Provide the (X, Y) coordinate of the cell's center where the given text is located.  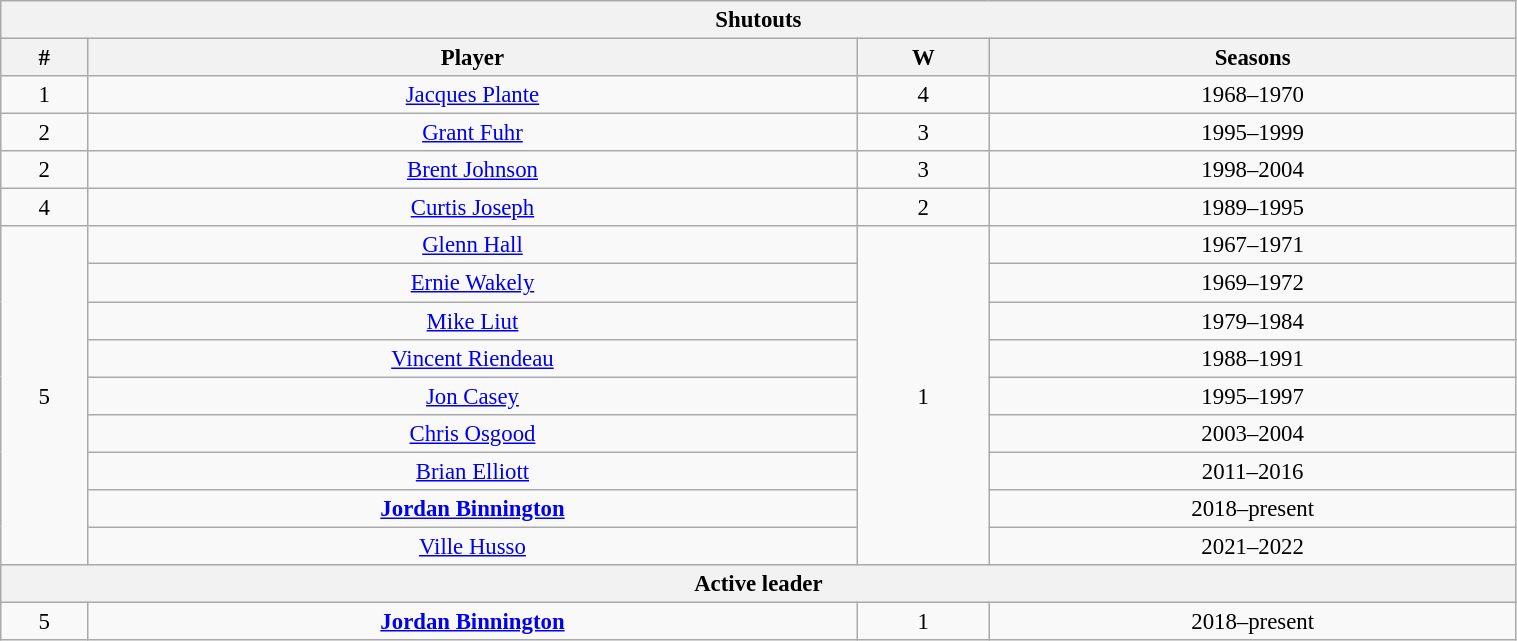
Seasons (1252, 58)
Brian Elliott (473, 471)
Ville Husso (473, 546)
Active leader (758, 584)
W (923, 58)
1988–1991 (1252, 358)
1968–1970 (1252, 95)
Ernie Wakely (473, 283)
Grant Fuhr (473, 133)
1979–1984 (1252, 321)
Chris Osgood (473, 433)
2021–2022 (1252, 546)
1989–1995 (1252, 208)
# (44, 58)
1995–1999 (1252, 133)
Shutouts (758, 20)
Jacques Plante (473, 95)
Player (473, 58)
Vincent Riendeau (473, 358)
Jon Casey (473, 396)
1969–1972 (1252, 283)
Brent Johnson (473, 170)
1967–1971 (1252, 245)
2003–2004 (1252, 433)
Glenn Hall (473, 245)
Curtis Joseph (473, 208)
1995–1997 (1252, 396)
2011–2016 (1252, 471)
1998–2004 (1252, 170)
Mike Liut (473, 321)
